Scan for the cell matching the given text and deliver its [x, y] coordinate at center. 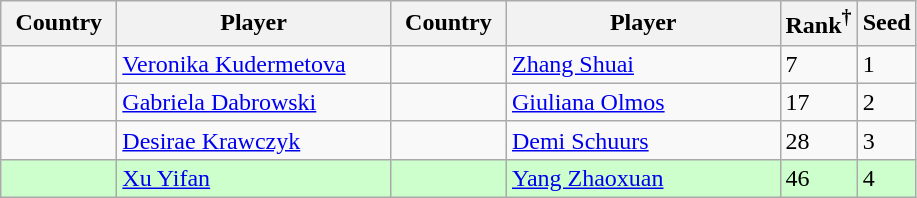
Giuliana Olmos [643, 102]
Seed [886, 24]
1 [886, 64]
4 [886, 178]
Xu Yifan [254, 178]
Desirae Krawczyk [254, 140]
Veronika Kudermetova [254, 64]
46 [818, 178]
2 [886, 102]
Rank† [818, 24]
28 [818, 140]
Gabriela Dabrowski [254, 102]
7 [818, 64]
3 [886, 140]
Demi Schuurs [643, 140]
Zhang Shuai [643, 64]
Yang Zhaoxuan [643, 178]
17 [818, 102]
